Identify which cell holds the provided text, then report its [X, Y] central coordinate. 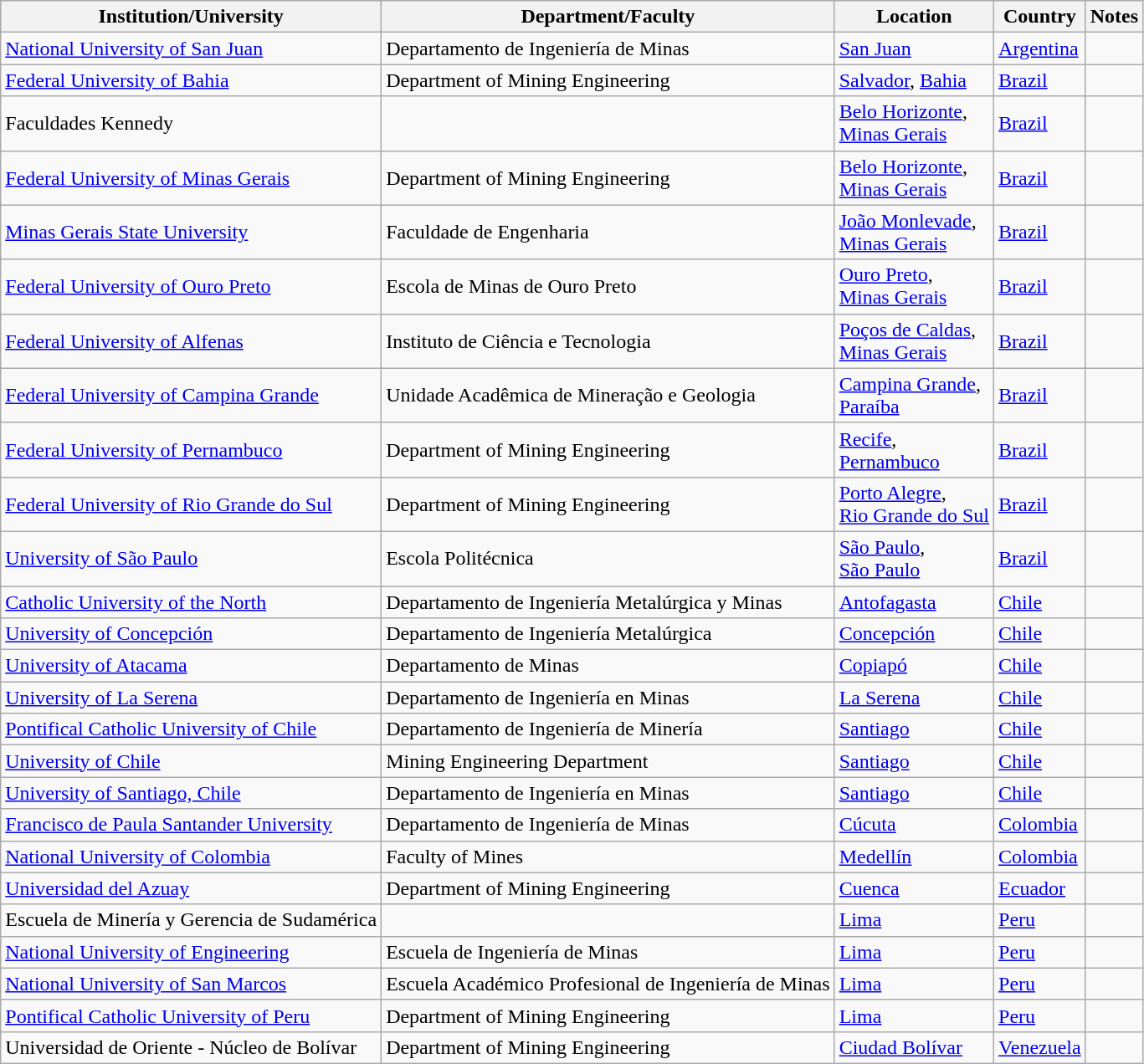
National University of San Marcos [191, 984]
Catholic University of the North [191, 601]
Departamento de Ingeniería Metalúrgica y Minas [608, 601]
Antofagasta [914, 601]
Salvador, Bahia [914, 80]
Departamento de Ingeniería Metalúrgica [608, 634]
Cuenca [914, 888]
Faculty of Mines [608, 857]
Location [914, 17]
Faculdade de Engenharia [608, 233]
Escuela de Minería y Gerencia de Sudamérica [191, 920]
Copiapó [914, 666]
Federal University of Minas Gerais [191, 177]
La Serena [914, 698]
Minas Gerais State University [191, 233]
Pontifical Catholic University of Peru [191, 1015]
Federal University of Ouro Preto [191, 286]
São Paulo,São Paulo [914, 559]
Federal University of Bahia [191, 80]
Institution/University [191, 17]
Concepción [914, 634]
Mining Engineering Department [608, 761]
National University of San Juan [191, 49]
Department/Faculty [608, 17]
Escuela de Ingeniería de Minas [608, 952]
Instituto de Ciência e Tecnologia [608, 341]
Recife,Pernambuco [914, 450]
Federal University of Rio Grande do Sul [191, 504]
Federal University of Alfenas [191, 341]
University of La Serena [191, 698]
Country [1040, 17]
National University of Engineering [191, 952]
University of Concepción [191, 634]
Medellín [914, 857]
Ecuador [1040, 888]
Campina Grande,Paraíba [914, 395]
Escola de Minas de Ouro Preto [608, 286]
Federal University of Campina Grande [191, 395]
Venezuela [1040, 1047]
Ciudad Bolívar [914, 1047]
Francisco de Paula Santander University [191, 825]
University of São Paulo [191, 559]
Departamento de Ingeniería de Minería [608, 729]
Cúcuta [914, 825]
Faculdades Kennedy [191, 124]
Notes [1114, 17]
University of Atacama [191, 666]
Poços de Caldas,Minas Gerais [914, 341]
Federal University of Pernambuco [191, 450]
Departamento de Minas [608, 666]
Ouro Preto,Minas Gerais [914, 286]
Universidad de Oriente - Núcleo de Bolívar [191, 1047]
João Monlevade,Minas Gerais [914, 233]
University of Santiago, Chile [191, 793]
Argentina [1040, 49]
University of Chile [191, 761]
Escola Politécnica [608, 559]
National University of Colombia [191, 857]
Universidad del Azuay [191, 888]
Escuela Académico Profesional de Ingeniería de Minas [608, 984]
San Juan [914, 49]
Unidade Acadêmica de Mineração e Geologia [608, 395]
Porto Alegre,Rio Grande do Sul [914, 504]
Pontifical Catholic University of Chile [191, 729]
